Detect which cell encompasses the target text, then output its (X, Y) center coordinate. 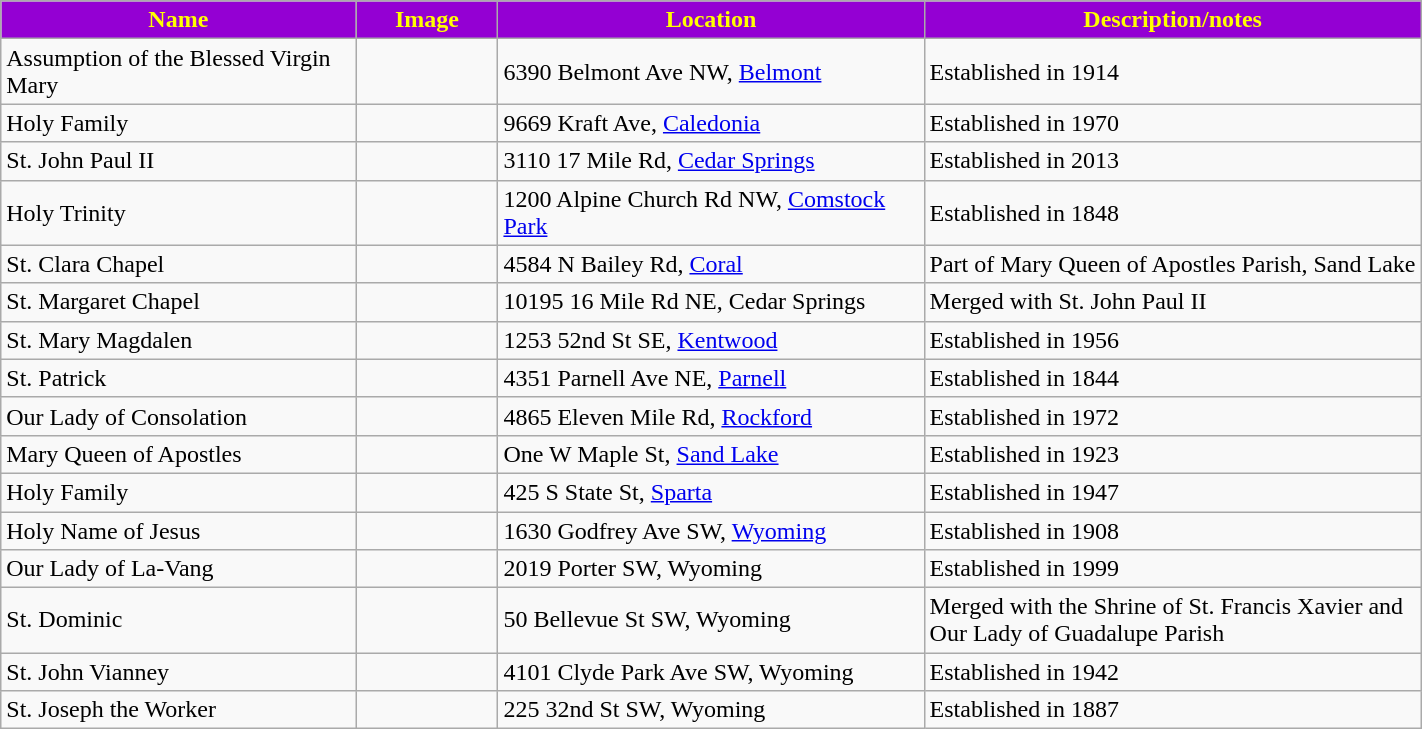
425 S State St, Sparta (711, 492)
50 Bellevue St SW, Wyoming (711, 620)
Name (178, 20)
St. John Paul II (178, 161)
Established in 1970 (1172, 123)
Established in 1942 (1172, 672)
Holy Trinity (178, 212)
Established in 1947 (1172, 492)
Established in 1848 (1172, 212)
St. Margaret Chapel (178, 302)
1630 Godfrey Ave SW, Wyoming (711, 531)
St. John Vianney (178, 672)
One W Maple St, Sand Lake (711, 454)
St. Dominic (178, 620)
Established in 1908 (1172, 531)
10195 16 Mile Rd NE, Cedar Springs (711, 302)
Mary Queen of Apostles (178, 454)
3110 17 Mile Rd, Cedar Springs (711, 161)
4584 N Bailey Rd, Coral (711, 264)
Location (711, 20)
Established in 1887 (1172, 710)
Merged with the Shrine of St. Francis Xavier and Our Lady of Guadalupe Parish (1172, 620)
St. Clara Chapel (178, 264)
4351 Parnell Ave NE, Parnell (711, 378)
Established in 1923 (1172, 454)
St. Mary Magdalen (178, 340)
1253 52nd St SE, Kentwood (711, 340)
Image (427, 20)
Holy Name of Jesus (178, 531)
Established in 1956 (1172, 340)
St. Joseph the Worker (178, 710)
Description/notes (1172, 20)
Established in 2013 (1172, 161)
4101 Clyde Park Ave SW, Wyoming (711, 672)
Established in 1972 (1172, 416)
Our Lady of La-Vang (178, 569)
Part of Mary Queen of Apostles Parish, Sand Lake (1172, 264)
1200 Alpine Church Rd NW, Comstock Park (711, 212)
Established in 1844 (1172, 378)
6390 Belmont Ave NW, Belmont (711, 72)
Established in 1914 (1172, 72)
225 32nd St SW, Wyoming (711, 710)
Merged with St. John Paul II (1172, 302)
Established in 1999 (1172, 569)
St. Patrick (178, 378)
2019 Porter SW, Wyoming (711, 569)
4865 Eleven Mile Rd, Rockford (711, 416)
9669 Kraft Ave, Caledonia (711, 123)
Our Lady of Consolation (178, 416)
Assumption of the Blessed Virgin Mary (178, 72)
